Return the (X, Y) coordinate for the center point of the cell that contains the specified text.  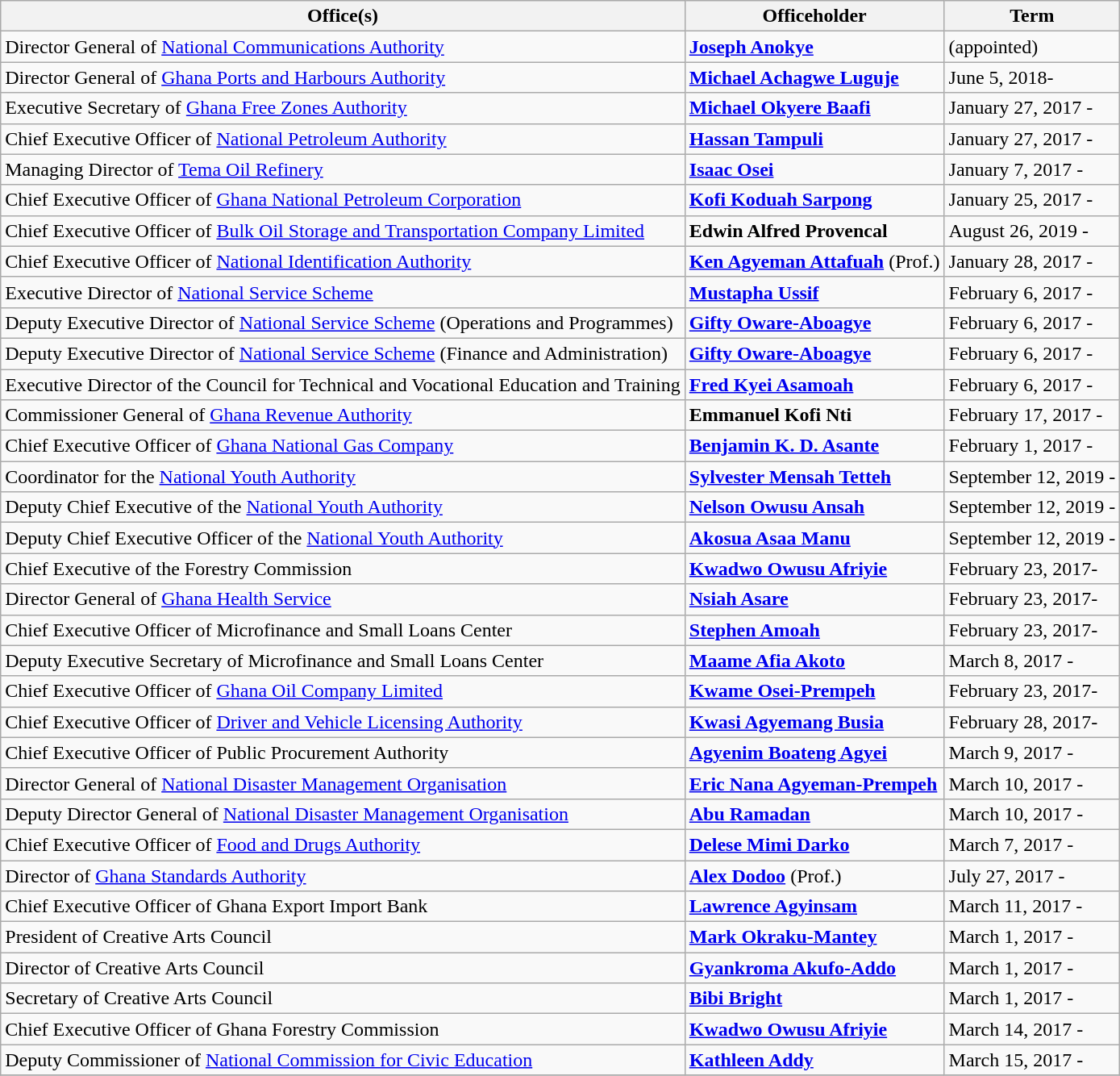
Director General of National Communications Authority (343, 47)
Mark Okraku-Mantey (814, 937)
Chief Executive Officer of Public Procurement Authority (343, 753)
June 5, 2018- (1032, 77)
February 28, 2017- (1032, 722)
January 7, 2017 - (1032, 169)
Agyenim Boateng Agyei (814, 753)
Chief Executive of the Forestry Commission (343, 569)
Deputy Commissioner of National Commission for Civic Education (343, 1060)
March 11, 2017 - (1032, 907)
March 9, 2017 - (1032, 753)
August 26, 2019 - (1032, 231)
Fred Kyei Asamoah (814, 385)
Chief Executive Officer of National Petroleum Authority (343, 139)
Abu Ramadan (814, 814)
Gyankroma Akufo-Addo (814, 968)
Michael Achagwe Luguje (814, 77)
Chief Executive Officer of Ghana Oil Company Limited (343, 691)
Chief Executive Officer of Driver and Vehicle Licensing Authority (343, 722)
Joseph Anokye (814, 47)
Kwame Osei-Prempeh (814, 691)
Director of Ghana Standards Authority (343, 875)
Chief Executive Officer of Bulk Oil Storage and Transportation Company Limited (343, 231)
Eric Nana Agyeman-Prempeh (814, 783)
Hassan Tampuli (814, 139)
March 7, 2017 - (1032, 845)
Maame Afia Akoto (814, 661)
Kathleen Addy (814, 1060)
Executive Secretary of Ghana Free Zones Authority (343, 108)
Stephen Amoah (814, 630)
Executive Director of the Council for Technical and Vocational Education and Training (343, 385)
Term (1032, 16)
Deputy Chief Executive Officer of the National Youth Authority (343, 538)
Alex Dodoo (Prof.) (814, 875)
Chief Executive Officer of Microfinance and Small Loans Center (343, 630)
Director General of Ghana Ports and Harbours Authority (343, 77)
Managing Director of Tema Oil Refinery (343, 169)
Nsiah Asare (814, 599)
Chief Executive Officer of Ghana National Gas Company (343, 446)
Director General of Ghana Health Service (343, 599)
Mustapha Ussif (814, 292)
Edwin Alfred Provencal (814, 231)
Chief Executive Officer of Ghana National Petroleum Corporation (343, 200)
Director General of National Disaster Management Organisation (343, 783)
Chief Executive Officer of Ghana Export Import Bank (343, 907)
Executive Director of National Service Scheme (343, 292)
Chief Executive Officer of Food and Drugs Authority (343, 845)
February 17, 2017 - (1032, 415)
Bibi Bright (814, 999)
March 14, 2017 - (1032, 1029)
March 8, 2017 - (1032, 661)
Officeholder (814, 16)
Ken Agyeman Attafuah (Prof.) (814, 261)
Lawrence Agyinsam (814, 907)
Sylvester Mensah Tetteh (814, 477)
January 28, 2017 - (1032, 261)
Emmanuel Kofi Nti (814, 415)
Akosua Asaa Manu (814, 538)
January 25, 2017 - (1032, 200)
Michael Okyere Baafi (814, 108)
Commissioner General of Ghana Revenue Authority (343, 415)
(appointed) (1032, 47)
President of Creative Arts Council (343, 937)
Kofi Koduah Sarpong (814, 200)
Deputy Chief Executive of the National Youth Authority (343, 507)
Secretary of Creative Arts Council (343, 999)
Deputy Executive Director of National Service Scheme (Operations and Programmes) (343, 323)
Deputy Executive Secretary of Microfinance and Small Loans Center (343, 661)
Office(s) (343, 16)
Deputy Director General of National Disaster Management Organisation (343, 814)
March 15, 2017 - (1032, 1060)
Isaac Osei (814, 169)
Deputy Executive Director of National Service Scheme (Finance and Administration) (343, 353)
Director of Creative Arts Council (343, 968)
Delese Mimi Darko (814, 845)
Kwasi Agyemang Busia (814, 722)
Nelson Owusu Ansah (814, 507)
February 1, 2017 - (1032, 446)
Chief Executive Officer of National Identification Authority (343, 261)
July 27, 2017 - (1032, 875)
Chief Executive Officer of Ghana Forestry Commission (343, 1029)
Coordinator for the National Youth Authority (343, 477)
Benjamin K. D. Asante (814, 446)
